Determine the (X, Y) coordinate at the center of the cell enclosing the given text.  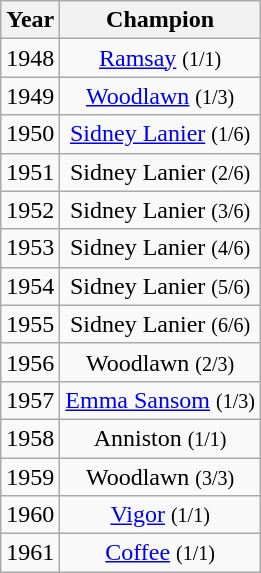
1954 (30, 286)
Vigor (1/1) (160, 515)
Champion (160, 20)
Ramsay (1/1) (160, 58)
1955 (30, 324)
Sidney Lanier (1/6) (160, 134)
Sidney Lanier (6/6) (160, 324)
1957 (30, 400)
Anniston (1/1) (160, 438)
1948 (30, 58)
1953 (30, 248)
1956 (30, 362)
1949 (30, 96)
1950 (30, 134)
Sidney Lanier (2/6) (160, 172)
1951 (30, 172)
Year (30, 20)
1959 (30, 477)
1960 (30, 515)
Sidney Lanier (3/6) (160, 210)
Woodlawn (2/3) (160, 362)
Emma Sansom (1/3) (160, 400)
1952 (30, 210)
Sidney Lanier (5/6) (160, 286)
Coffee (1/1) (160, 553)
1961 (30, 553)
1958 (30, 438)
Woodlawn (1/3) (160, 96)
Woodlawn (3/3) (160, 477)
Sidney Lanier (4/6) (160, 248)
